Return (X, Y) of the center of cell containing provided text 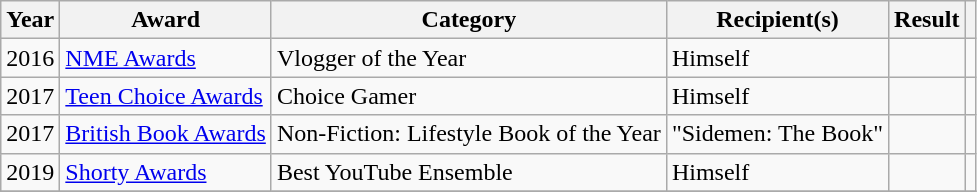
Year (30, 20)
Best YouTube Ensemble (468, 172)
Result (927, 20)
2019 (30, 172)
Shorty Awards (166, 172)
Recipient(s) (777, 20)
Non-Fiction: Lifestyle Book of the Year (468, 134)
"Sidemen: The Book" (777, 134)
Choice Gamer (468, 96)
Category (468, 20)
British Book Awards (166, 134)
NME Awards (166, 58)
Teen Choice Awards (166, 96)
Vlogger of the Year (468, 58)
Award (166, 20)
2016 (30, 58)
